Scan for the cell matching the given text and deliver its [X, Y] coordinate at center. 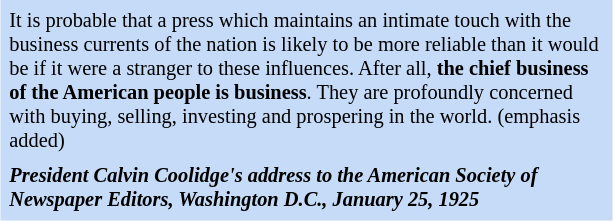
President Calvin Coolidge's address to the American Society of Newspaper Editors, Washington D.C., January 25, 1925 [306, 188]
